Provide the [X, Y] coordinate of the cell's center where the given text is located.  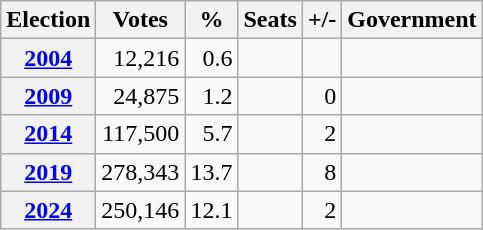
Votes [140, 20]
117,500 [140, 134]
2024 [48, 210]
0.6 [212, 58]
+/- [322, 20]
24,875 [140, 96]
2014 [48, 134]
250,146 [140, 210]
13.7 [212, 172]
Election [48, 20]
Government [412, 20]
% [212, 20]
12,216 [140, 58]
5.7 [212, 134]
0 [322, 96]
12.1 [212, 210]
2009 [48, 96]
2004 [48, 58]
2019 [48, 172]
8 [322, 172]
Seats [270, 20]
278,343 [140, 172]
1.2 [212, 96]
